Capture the cell that displays the provided text and extract its [x, y] central coordinate. 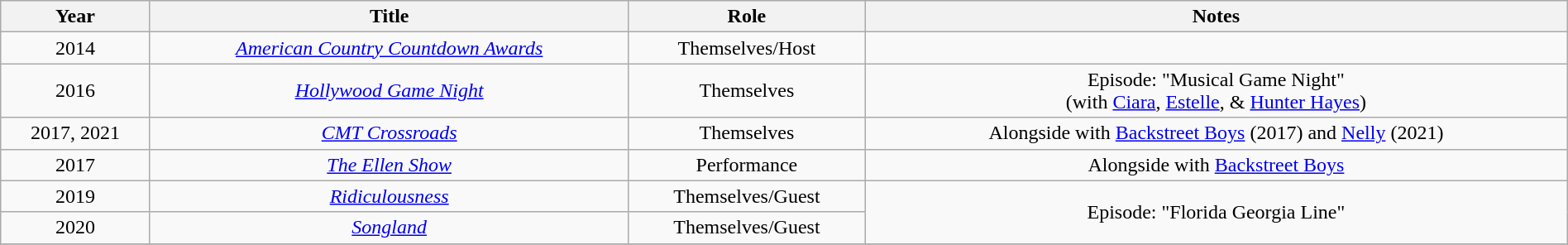
2016 [75, 91]
Themselves/Host [746, 48]
Episode: "Florida Georgia Line" [1217, 212]
Hollywood Game Night [389, 91]
2014 [75, 48]
2019 [75, 196]
Alongside with Backstreet Boys [1217, 165]
CMT Crossroads [389, 133]
Title [389, 17]
Performance [746, 165]
Year [75, 17]
2017 [75, 165]
Notes [1217, 17]
The Ellen Show [389, 165]
Role [746, 17]
Episode: "Musical Game Night" (with Ciara, Estelle, & Hunter Hayes) [1217, 91]
2020 [75, 228]
Songland [389, 228]
American Country Countdown Awards [389, 48]
Alongside with Backstreet Boys (2017) and Nelly (2021) [1217, 133]
Ridiculousness [389, 196]
2017, 2021 [75, 133]
